Locate the cell with the specified text and output its (X, Y) center coordinate. 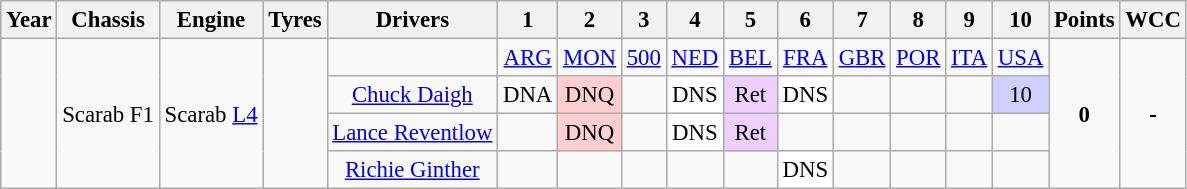
500 (644, 58)
Chassis (108, 20)
7 (862, 20)
4 (694, 20)
WCC (1153, 20)
8 (918, 20)
ITA (970, 58)
ARG (528, 58)
5 (751, 20)
Richie Ginther (412, 170)
USA (1020, 58)
- (1153, 114)
Lance Reventlow (412, 133)
Scarab L4 (211, 114)
6 (805, 20)
BEL (751, 58)
2 (590, 20)
9 (970, 20)
Points (1084, 20)
3 (644, 20)
DNA (528, 95)
GBR (862, 58)
1 (528, 20)
FRA (805, 58)
Chuck Daigh (412, 95)
MON (590, 58)
Year (29, 20)
Engine (211, 20)
NED (694, 58)
0 (1084, 114)
Scarab F1 (108, 114)
Tyres (295, 20)
POR (918, 58)
Drivers (412, 20)
